Extract the (x, y) coordinate from the center of the cell holding the provided text.  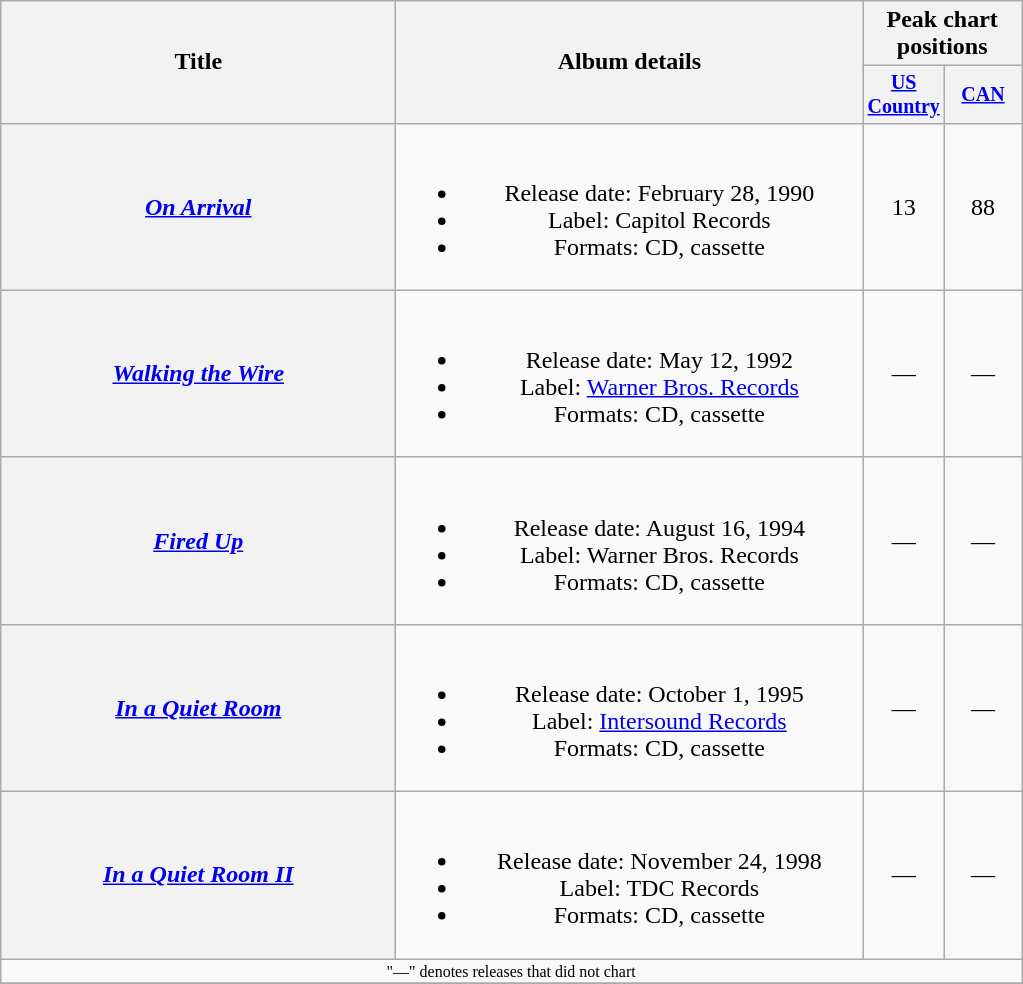
In a Quiet Room (198, 708)
On Arrival (198, 206)
CAN (984, 94)
Album details (630, 62)
88 (984, 206)
13 (904, 206)
US Country (904, 94)
Release date: October 1, 1995Label: Intersound RecordsFormats: CD, cassette (630, 708)
Walking the Wire (198, 374)
Fired Up (198, 540)
Title (198, 62)
Release date: August 16, 1994Label: Warner Bros. RecordsFormats: CD, cassette (630, 540)
Peak chartpositions (942, 34)
In a Quiet Room II (198, 876)
Release date: May 12, 1992Label: Warner Bros. RecordsFormats: CD, cassette (630, 374)
Release date: November 24, 1998Label: TDC RecordsFormats: CD, cassette (630, 876)
"—" denotes releases that did not chart (512, 971)
Release date: February 28, 1990Label: Capitol RecordsFormats: CD, cassette (630, 206)
